Pinpoint the cell where the given text exists, returning its (X, Y) midpoint coordinate. 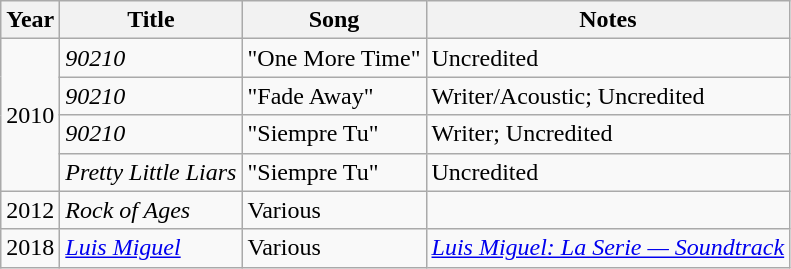
Song (334, 20)
"One More Time" (334, 58)
Luis Miguel (151, 248)
Year (30, 20)
Notes (608, 20)
"Fade Away" (334, 96)
2012 (30, 210)
Writer/Acoustic; Uncredited (608, 96)
Rock of Ages (151, 210)
2010 (30, 115)
Pretty Little Liars (151, 172)
Title (151, 20)
2018 (30, 248)
Luis Miguel: La Serie — Soundtrack (608, 248)
Writer; Uncredited (608, 134)
